Identify which cell holds the provided text, then report its (x, y) central coordinate. 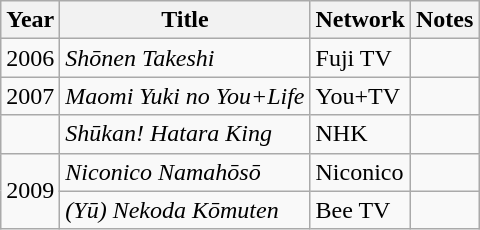
2006 (30, 58)
Year (30, 20)
Notes (444, 20)
2009 (30, 191)
Niconico (360, 172)
(Yū) Nekoda Kōmuten (185, 210)
You+TV (360, 96)
Bee TV (360, 210)
Title (185, 20)
NHK (360, 134)
Niconico Namahōsō (185, 172)
Shūkan! Hatara King (185, 134)
Network (360, 20)
Fuji TV (360, 58)
Maomi Yuki no You+Life (185, 96)
2007 (30, 96)
Shōnen Takeshi (185, 58)
